Scan for the cell matching the given text and deliver its [x, y] coordinate at center. 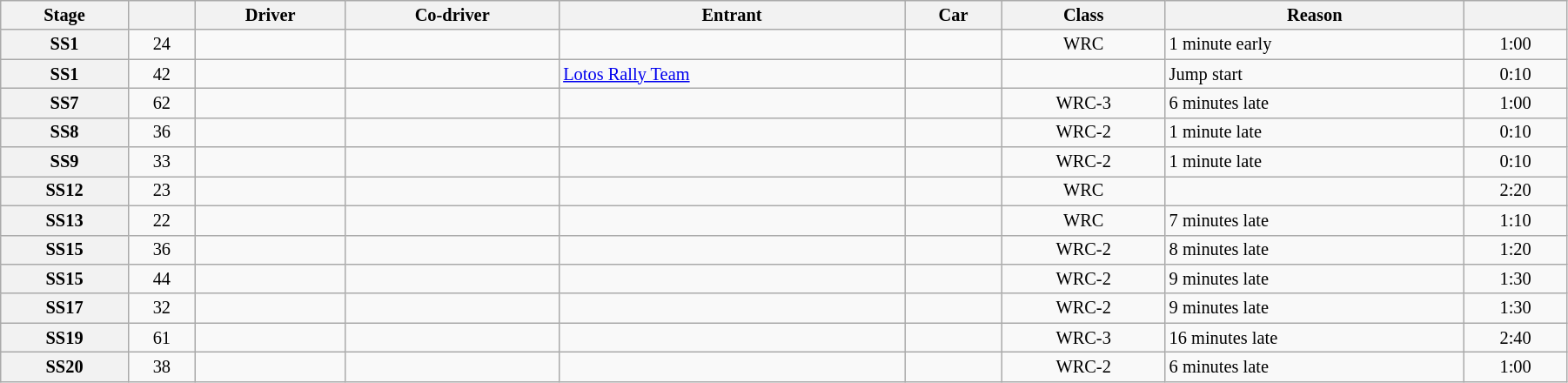
8 minutes late [1315, 250]
1:10 [1516, 220]
Jump start [1315, 74]
42 [162, 74]
1:20 [1516, 250]
Car [954, 15]
SS19 [64, 338]
32 [162, 308]
23 [162, 191]
2:40 [1516, 338]
16 minutes late [1315, 338]
SS13 [64, 220]
44 [162, 279]
SS20 [64, 366]
SS12 [64, 191]
SS9 [64, 162]
Reason [1315, 15]
Driver [270, 15]
Lotos Rally Team [731, 74]
Entrant [731, 15]
62 [162, 103]
Stage [64, 15]
33 [162, 162]
SS7 [64, 103]
SS8 [64, 132]
61 [162, 338]
2:20 [1516, 191]
1 minute early [1315, 44]
Class [1082, 15]
22 [162, 220]
SS17 [64, 308]
24 [162, 44]
Co-driver [452, 15]
7 minutes late [1315, 220]
38 [162, 366]
